Determine the (X, Y) coordinate at the center of the cell enclosing the given text.  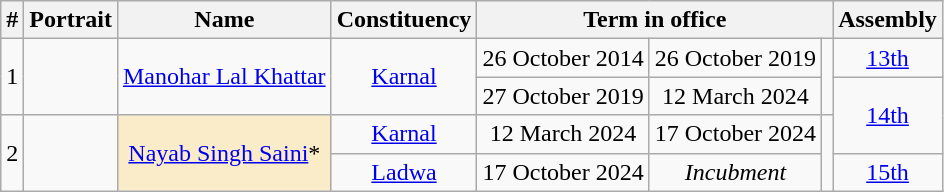
Portrait (71, 20)
27 October 2019 (563, 96)
26 October 2019 (735, 58)
Manohar Lal Khattar (224, 77)
26 October 2014 (563, 58)
15th (888, 172)
2 (12, 153)
Incubment (735, 172)
14th (888, 115)
# (12, 20)
Ladwa (404, 172)
Nayab Singh Saini* (224, 153)
13th (888, 58)
1 (12, 77)
Assembly (888, 20)
Constituency (404, 20)
Name (224, 20)
Term in office (655, 20)
